For the text-containing cell, return its midpoint in [x, y] coordinate format. 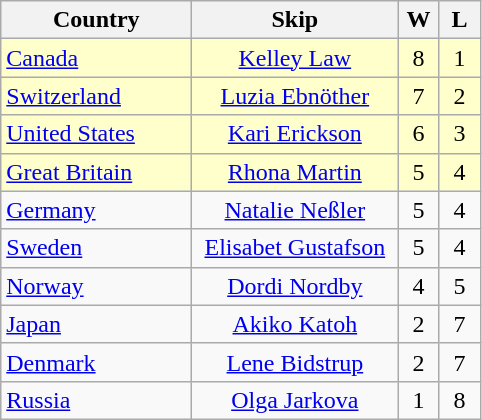
Akiko Katoh [295, 324]
Japan [96, 324]
Luzia Ebnöther [295, 96]
Kari Erickson [295, 134]
Natalie Neßler [295, 210]
Norway [96, 286]
3 [460, 134]
Denmark [96, 362]
Canada [96, 58]
Olga Jarkova [295, 400]
Kelley Law [295, 58]
L [460, 20]
Country [96, 20]
Elisabet Gustafson [295, 248]
Great Britain [96, 172]
Dordi Nordby [295, 286]
Russia [96, 400]
Lene Bidstrup [295, 362]
Switzerland [96, 96]
Rhona Martin [295, 172]
Skip [295, 20]
Germany [96, 210]
United States [96, 134]
Sweden [96, 248]
6 [418, 134]
W [418, 20]
